Detect which cell encompasses the target text, then output its [x, y] center coordinate. 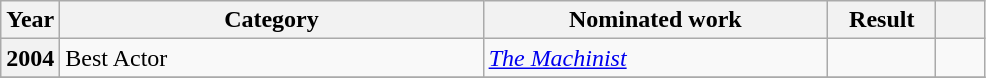
Year [30, 20]
Nominated work [656, 20]
2004 [30, 58]
Result [882, 20]
Best Actor [272, 58]
Category [272, 20]
The Machinist [656, 58]
